Detect which cell encompasses the target text, then output its [X, Y] center coordinate. 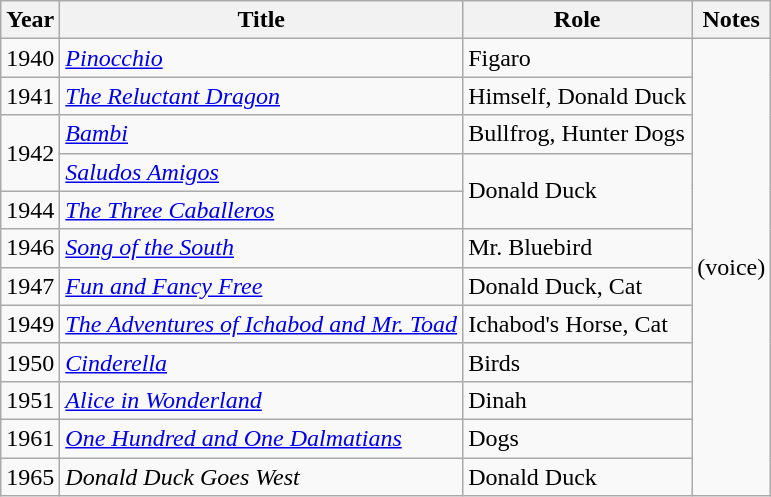
One Hundred and One Dalmatians [262, 438]
Bambi [262, 134]
Donald Duck, Cat [578, 286]
Cinderella [262, 362]
Bullfrog, Hunter Dogs [578, 134]
Role [578, 20]
1942 [30, 153]
1946 [30, 248]
Figaro [578, 58]
Himself, Donald Duck [578, 96]
The Adventures of Ichabod and Mr. Toad [262, 324]
(voice) [732, 268]
Fun and Fancy Free [262, 286]
1965 [30, 477]
1950 [30, 362]
Ichabod's Horse, Cat [578, 324]
1944 [30, 210]
Saludos Amigos [262, 172]
1961 [30, 438]
1941 [30, 96]
1949 [30, 324]
Mr. Bluebird [578, 248]
Alice in Wonderland [262, 400]
Title [262, 20]
Notes [732, 20]
Donald Duck Goes West [262, 477]
Year [30, 20]
1940 [30, 58]
Song of the South [262, 248]
Dogs [578, 438]
1947 [30, 286]
Birds [578, 362]
The Reluctant Dragon [262, 96]
1951 [30, 400]
Dinah [578, 400]
Pinocchio [262, 58]
The Three Caballeros [262, 210]
